Identify which cell holds the provided text, then report its (X, Y) central coordinate. 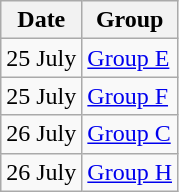
Group F (130, 96)
Group E (130, 58)
Group C (130, 134)
Date (42, 20)
Group (130, 20)
Group H (130, 172)
